Provide the [x, y] coordinate of the cell's center where the given text is located.  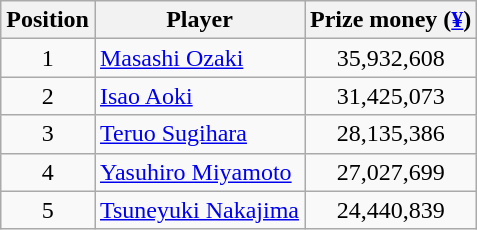
3 [48, 134]
24,440,839 [390, 210]
4 [48, 172]
Position [48, 20]
35,932,608 [390, 58]
Player [199, 20]
Masashi Ozaki [199, 58]
1 [48, 58]
31,425,073 [390, 96]
Teruo Sugihara [199, 134]
27,027,699 [390, 172]
28,135,386 [390, 134]
Isao Aoki [199, 96]
5 [48, 210]
Tsuneyuki Nakajima [199, 210]
Yasuhiro Miyamoto [199, 172]
2 [48, 96]
Prize money (¥) [390, 20]
